For the text-containing cell, return its midpoint in (x, y) coordinate format. 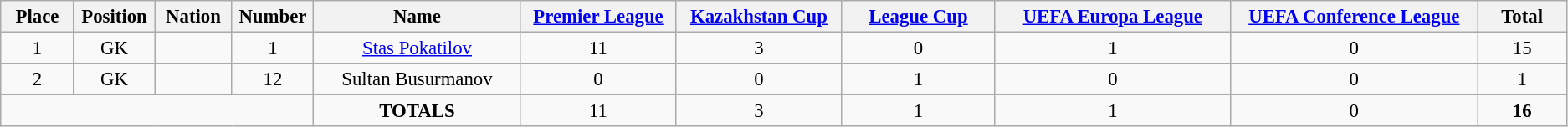
Place (37, 17)
UEFA Conference League (1354, 17)
Kazakhstan Cup (759, 17)
12 (273, 79)
16 (1523, 111)
Position (114, 17)
Stas Pokatilov (418, 48)
Name (418, 17)
Nation (193, 17)
Sultan Busurmanov (418, 79)
15 (1523, 48)
Total (1523, 17)
Premier League (597, 17)
Number (273, 17)
League Cup (919, 17)
TOTALS (418, 111)
2 (37, 79)
UEFA Europa League (1113, 17)
